Extract the (x, y) coordinate from the center of the cell holding the provided text.  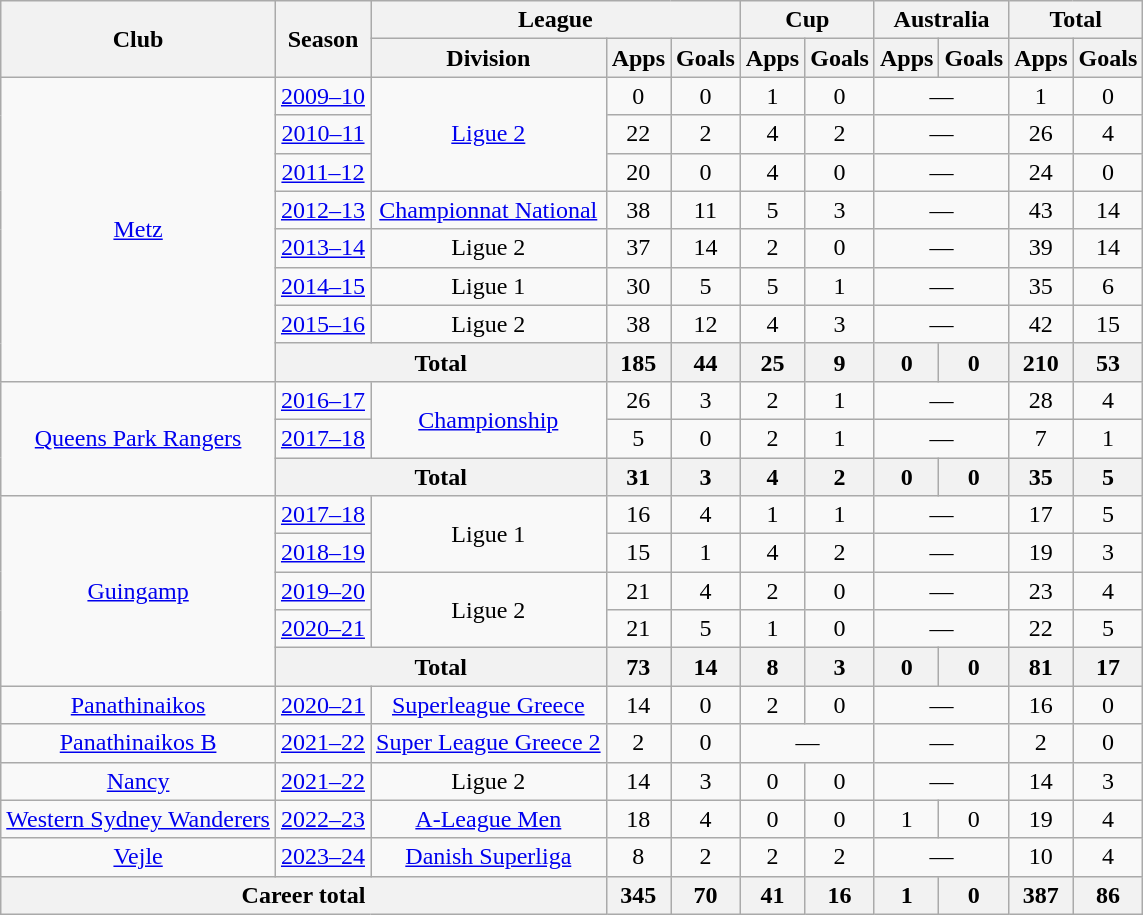
2016–17 (322, 400)
Division (488, 58)
2009–10 (322, 96)
2022–23 (322, 819)
23 (1041, 591)
345 (638, 895)
Danish Superliga (488, 857)
Career total (304, 895)
81 (1041, 667)
Nancy (138, 781)
73 (638, 667)
League (555, 20)
44 (706, 362)
Queens Park Rangers (138, 438)
31 (638, 477)
Cup (807, 20)
10 (1041, 857)
25 (772, 362)
30 (638, 286)
41 (772, 895)
2015–16 (322, 324)
39 (1041, 248)
18 (638, 819)
28 (1041, 400)
7 (1041, 438)
A-League Men (488, 819)
185 (638, 362)
2011–12 (322, 172)
2019–20 (322, 591)
2018–19 (322, 553)
Panathinaikos B (138, 743)
Western Sydney Wanderers (138, 819)
Club (138, 39)
53 (1108, 362)
43 (1041, 210)
2014–15 (322, 286)
Championship (488, 419)
Guingamp (138, 591)
70 (706, 895)
Metz (138, 229)
86 (1108, 895)
Championnat National (488, 210)
42 (1041, 324)
6 (1108, 286)
2010–11 (322, 134)
9 (840, 362)
387 (1041, 895)
24 (1041, 172)
Superleague Greece (488, 705)
37 (638, 248)
Super League Greece 2 (488, 743)
2013–14 (322, 248)
Panathinaikos (138, 705)
Season (322, 39)
2023–24 (322, 857)
2012–13 (322, 210)
20 (638, 172)
Australia (941, 20)
11 (706, 210)
Vejle (138, 857)
210 (1041, 362)
12 (706, 324)
